For the text-containing cell, return its midpoint in [X, Y] coordinate format. 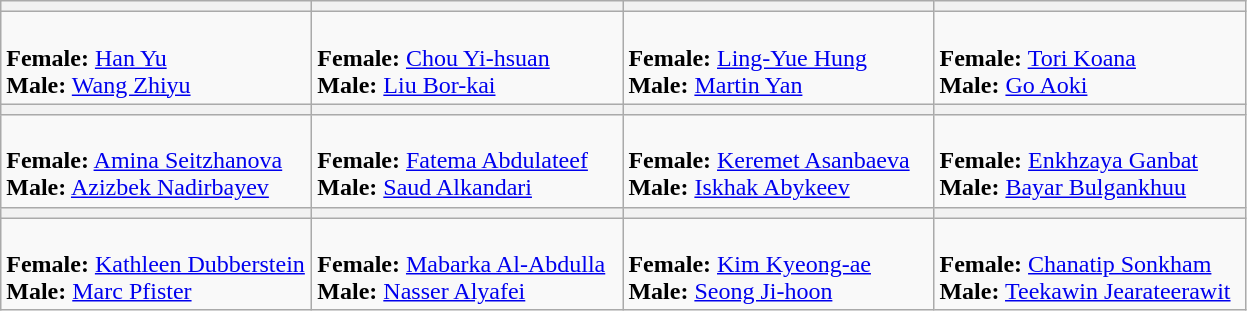
Female: Chou Yi-hsuan Male: Liu Bor-kai [468, 58]
Female: Han Yu Male: Wang Zhiyu [156, 58]
Female: Enkhzaya Ganbat Male: Bayar Bulgankhuu [1090, 161]
Female: Chanatip Sonkham Male: Teekawin Jearateerawit [1090, 264]
Female: Tori Koana Male: Go Aoki [1090, 58]
Female: Fatema Abdulateef Male: Saud Alkandari [468, 161]
Female: Kim Kyeong-ae Male: Seong Ji-hoon [778, 264]
Female: Mabarka Al-Abdulla Male: Nasser Alyafei [468, 264]
Female: Ling-Yue Hung Male: Martin Yan [778, 58]
Female: Amina Seitzhanova Male: Azizbek Nadirbayev [156, 161]
Female: Keremet Asanbaeva Male: Iskhak Abykeev [778, 161]
Female: Kathleen Dubberstein Male: Marc Pfister [156, 264]
